Output the (x, y) coordinate of the center of the cell containing the given text.  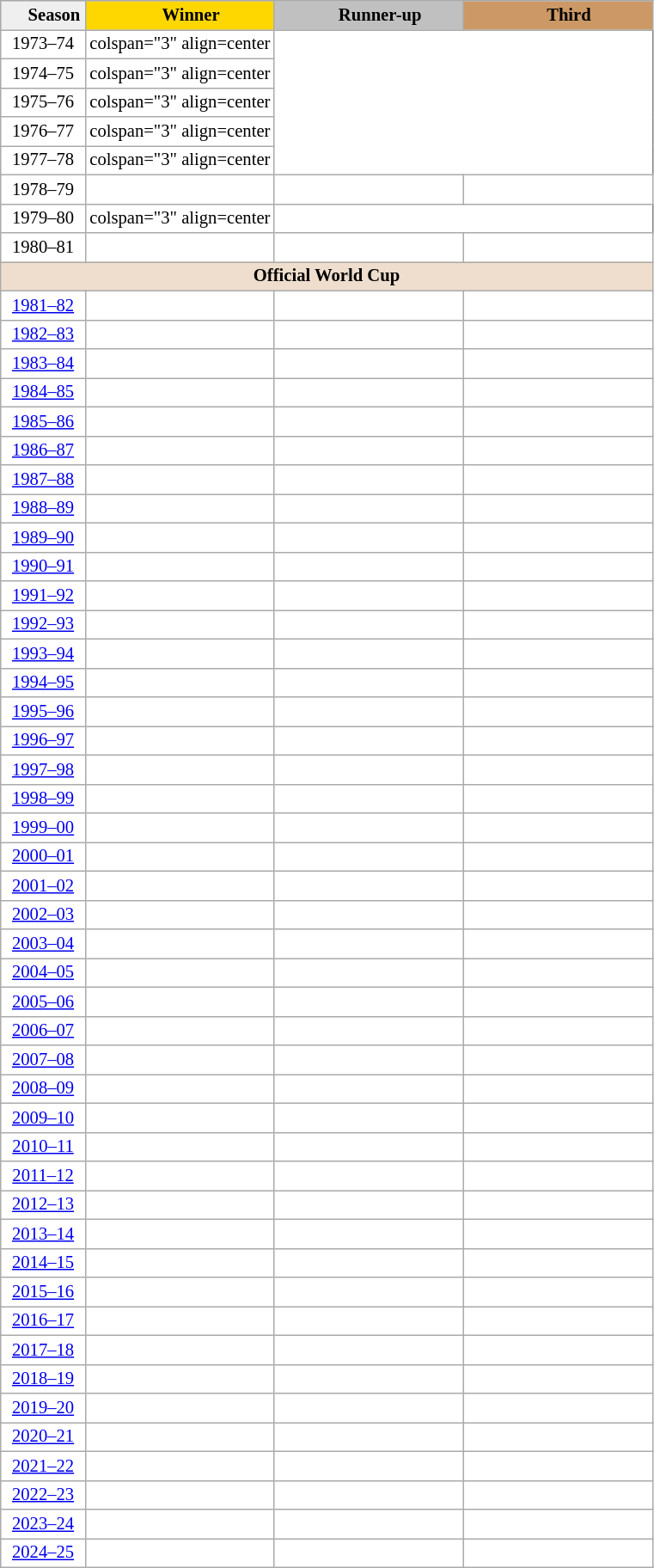
1988–89 (43, 508)
2019–20 (43, 1407)
2001–02 (43, 885)
2015–16 (43, 1292)
1981–82 (43, 305)
1985–86 (43, 421)
1994–95 (43, 683)
1983–84 (43, 364)
1984–85 (43, 392)
2005–06 (43, 1001)
1997–98 (43, 769)
2010–11 (43, 1147)
2018–19 (43, 1379)
2024–25 (43, 1553)
1973–74 (43, 44)
2021–22 (43, 1466)
1990–91 (43, 567)
1987–88 (43, 479)
2022–23 (43, 1495)
2000–01 (43, 856)
1996–97 (43, 740)
2011–12 (43, 1175)
1975–76 (43, 102)
2012–13 (43, 1204)
2008–09 (43, 1088)
2014–15 (43, 1263)
2004–05 (43, 972)
1977–78 (43, 160)
2002–03 (43, 915)
Winner (180, 15)
1995–96 (43, 711)
Official World Cup (327, 276)
2023–24 (43, 1524)
1998–99 (43, 799)
2007–08 (43, 1060)
1982–83 (43, 334)
1986–87 (43, 450)
1993–94 (43, 653)
1991–92 (43, 596)
2003–04 (43, 943)
2006–07 (43, 1031)
1999–00 (43, 828)
2009–10 (43, 1118)
1976–77 (43, 132)
1979–80 (43, 218)
1989–90 (43, 537)
2013–14 (43, 1234)
Season (43, 15)
1974–75 (43, 73)
1978–79 (43, 189)
1980–81 (43, 247)
Runner-up (369, 15)
2017–18 (43, 1350)
Third (558, 15)
2020–21 (43, 1436)
2016–17 (43, 1320)
1992–93 (43, 624)
